Scan for the cell matching the given text and deliver its [X, Y] coordinate at center. 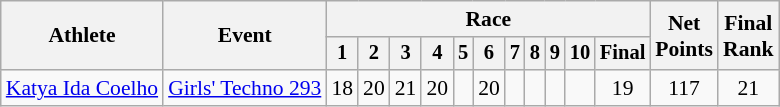
Athlete [82, 36]
18 [342, 88]
5 [463, 54]
10 [580, 54]
4 [437, 54]
19 [622, 88]
Final Rank [748, 36]
Event [244, 36]
Katya Ida Coelho [82, 88]
117 [684, 88]
Final [622, 54]
7 [515, 54]
2 [374, 54]
1 [342, 54]
Race [488, 19]
6 [489, 54]
9 [555, 54]
3 [406, 54]
Girls' Techno 293 [244, 88]
NetPoints [684, 36]
8 [535, 54]
